Scan for the cell matching the given text and deliver its (X, Y) coordinate at center. 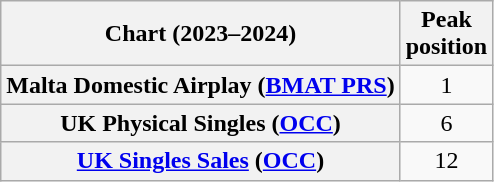
UK Physical Singles (OCC) (200, 123)
6 (446, 123)
UK Singles Sales (OCC) (200, 161)
Chart (2023–2024) (200, 34)
Peakposition (446, 34)
1 (446, 85)
Malta Domestic Airplay (BMAT PRS) (200, 85)
12 (446, 161)
